Detect which cell encompasses the target text, then output its [X, Y] center coordinate. 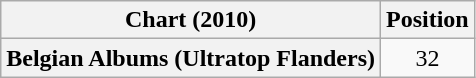
32 [428, 58]
Belgian Albums (Ultratop Flanders) [191, 58]
Chart (2010) [191, 20]
Position [428, 20]
